Identify which cell holds the provided text, then report its [X, Y] central coordinate. 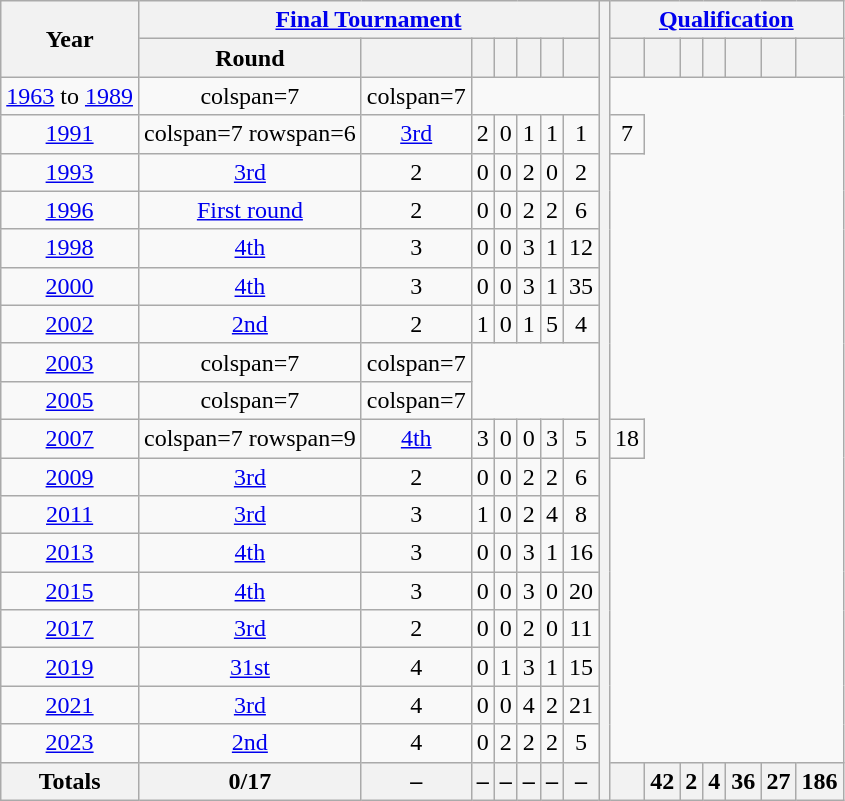
2003 [70, 362]
2002 [70, 324]
2021 [70, 705]
1963 to 1989 [70, 96]
12 [580, 248]
11 [580, 629]
31st [250, 667]
2023 [70, 743]
27 [778, 781]
1991 [70, 134]
21 [580, 705]
16 [580, 553]
2013 [70, 553]
2015 [70, 591]
Round [250, 58]
Totals [70, 781]
186 [820, 781]
Final Tournament [368, 20]
2011 [70, 515]
2007 [70, 438]
First round [250, 210]
1996 [70, 210]
2017 [70, 629]
15 [580, 667]
Qualification [726, 20]
colspan=7 rowspan=9 [250, 438]
42 [662, 781]
2000 [70, 286]
Year [70, 39]
2009 [70, 477]
0/17 [250, 781]
7 [628, 134]
18 [628, 438]
1993 [70, 172]
2005 [70, 400]
8 [580, 515]
colspan=7 rowspan=6 [250, 134]
36 [744, 781]
1998 [70, 248]
2019 [70, 667]
20 [580, 591]
35 [580, 286]
